Scan for the cell matching the given text and deliver its (x, y) coordinate at center. 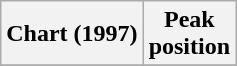
Peakposition (189, 34)
Chart (1997) (72, 34)
